Determine the [x, y] coordinate at the center of the cell enclosing the given text.  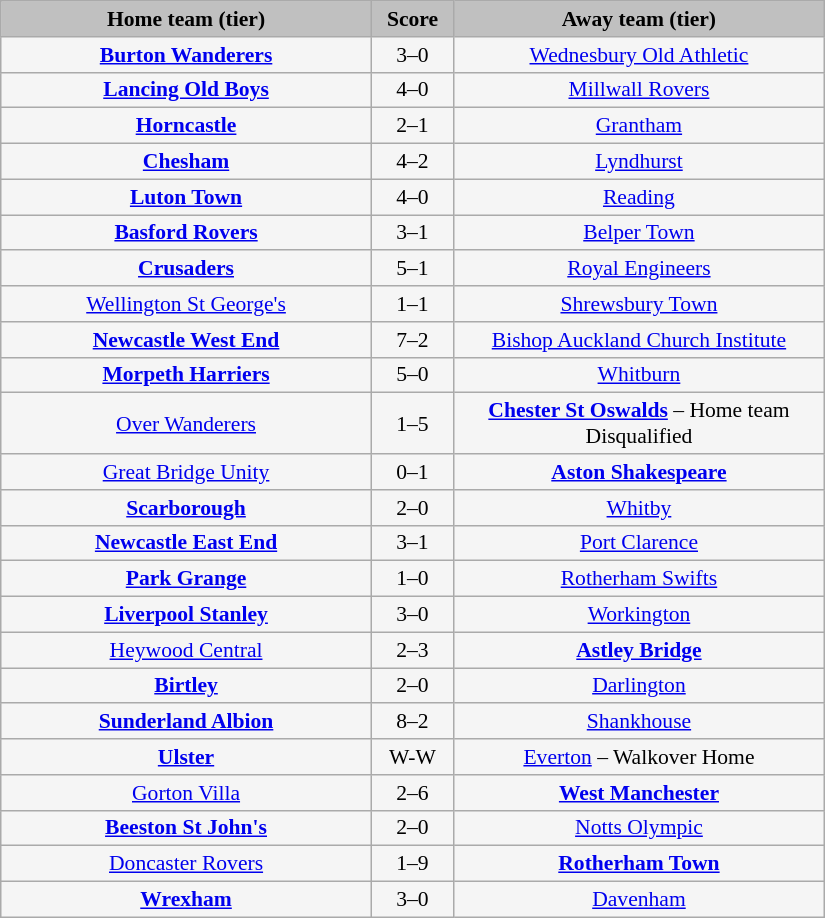
Aston Shakespeare [640, 472]
Chesham [186, 162]
Sunderland Albion [186, 722]
Workington [640, 615]
Birtley [186, 686]
5–0 [412, 375]
Whitby [640, 508]
Morpeth Harriers [186, 375]
Newcastle East End [186, 543]
Davenham [640, 900]
Wednesbury Old Athletic [640, 55]
1–0 [412, 579]
Park Grange [186, 579]
Millwall Rovers [640, 90]
0–1 [412, 472]
Rotherham Town [640, 864]
1–1 [412, 304]
Grantham [640, 126]
Lancing Old Boys [186, 90]
Belper Town [640, 233]
Darlington [640, 686]
2–6 [412, 793]
Royal Engineers [640, 269]
Great Bridge Unity [186, 472]
Score [412, 19]
5–1 [412, 269]
7–2 [412, 340]
W-W [412, 757]
Crusaders [186, 269]
Home team (tier) [186, 19]
Scarborough [186, 508]
Basford Rovers [186, 233]
Astley Bridge [640, 650]
Wrexham [186, 900]
Port Clarence [640, 543]
Notts Olympic [640, 828]
Away team (tier) [640, 19]
Doncaster Rovers [186, 864]
West Manchester [640, 793]
Reading [640, 197]
Chester St Oswalds – Home team Disqualified [640, 424]
Bishop Auckland Church Institute [640, 340]
Lyndhurst [640, 162]
Rotherham Swifts [640, 579]
Gorton Villa [186, 793]
Luton Town [186, 197]
Burton Wanderers [186, 55]
Newcastle West End [186, 340]
Liverpool Stanley [186, 615]
Everton – Walkover Home [640, 757]
8–2 [412, 722]
4–2 [412, 162]
Shankhouse [640, 722]
Wellington St George's [186, 304]
2–1 [412, 126]
Horncastle [186, 126]
Heywood Central [186, 650]
Ulster [186, 757]
Whitburn [640, 375]
Over Wanderers [186, 424]
Shrewsbury Town [640, 304]
1–5 [412, 424]
Beeston St John's [186, 828]
2–3 [412, 650]
1–9 [412, 864]
